Search for the cell housing the specified text and yield its (x, y) center coordinate. 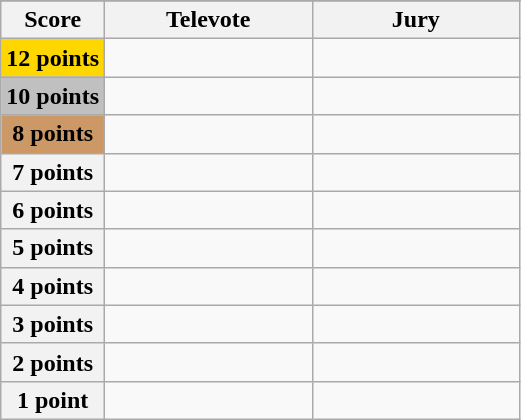
3 points (53, 324)
Score (53, 20)
12 points (53, 58)
1 point (53, 400)
10 points (53, 96)
6 points (53, 210)
Jury (416, 20)
4 points (53, 286)
8 points (53, 134)
7 points (53, 172)
Televote (209, 20)
5 points (53, 248)
2 points (53, 362)
